For the text-containing cell, return its midpoint in [x, y] coordinate format. 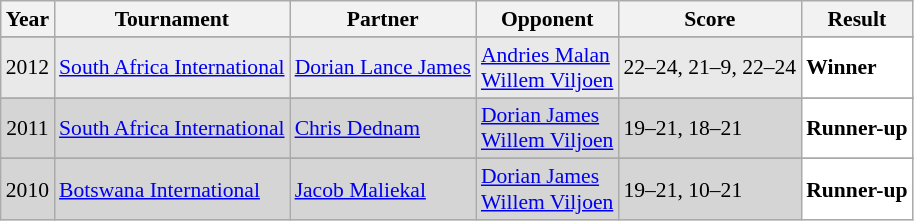
Result [856, 19]
Score [710, 19]
19–21, 18–21 [710, 128]
Dorian Lance James [383, 68]
Year [28, 19]
Opponent [547, 19]
Chris Dednam [383, 128]
2011 [28, 128]
Jacob Maliekal [383, 190]
2010 [28, 190]
Tournament [172, 19]
Andries Malan Willem Viljoen [547, 68]
22–24, 21–9, 22–24 [710, 68]
2012 [28, 68]
19–21, 10–21 [710, 190]
Botswana International [172, 190]
Winner [856, 68]
Partner [383, 19]
